From the cell containing the given text, extract its center point as [x, y] coordinate. 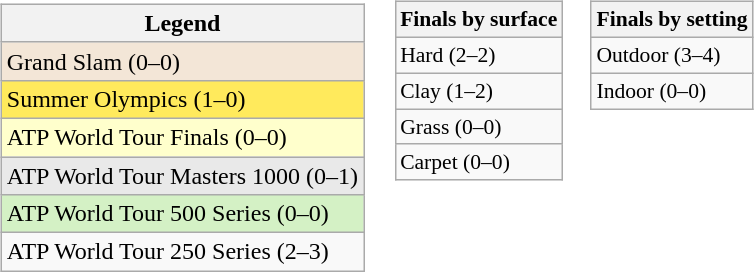
Finals by setting [672, 20]
Finals by surface [478, 20]
Carpet (0–0) [478, 162]
ATP World Tour Masters 1000 (0–1) [182, 175]
ATP World Tour 250 Series (2–3) [182, 252]
Summer Olympics (1–0) [182, 99]
Clay (1–2) [478, 91]
Grass (0–0) [478, 127]
Grand Slam (0–0) [182, 61]
Legend [182, 23]
ATP World Tour 500 Series (0–0) [182, 214]
Indoor (0–0) [672, 91]
ATP World Tour Finals (0–0) [182, 137]
Outdoor (3–4) [672, 55]
Hard (2–2) [478, 55]
